Locate the cell with the specified text and output its (X, Y) center coordinate. 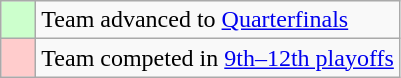
Team competed in 9th–12th playoffs (218, 58)
Team advanced to Quarterfinals (218, 20)
